Extract the (x, y) coordinate from the center of the cell holding the provided text.  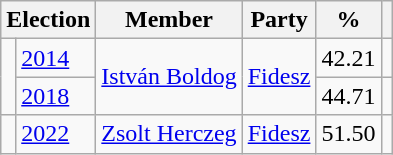
Party (279, 20)
Member (169, 20)
2022 (56, 134)
Election (48, 20)
44.71 (348, 96)
42.21 (348, 58)
István Boldog (169, 77)
Zsolt Herczeg (169, 134)
% (348, 20)
51.50 (348, 134)
2014 (56, 58)
2018 (56, 96)
